Determine the [X, Y] coordinate at the center of the cell enclosing the given text.  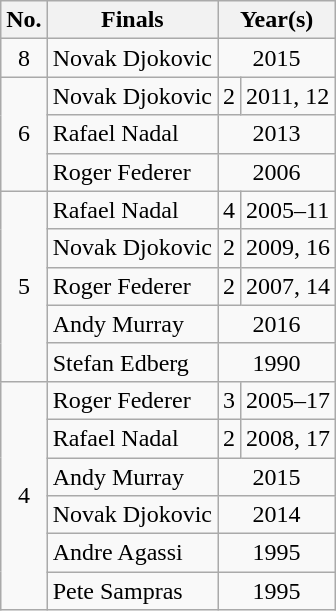
5 [24, 286]
2013 [277, 134]
Andre Agassi [132, 553]
3 [230, 400]
No. [24, 20]
2007, 14 [288, 286]
1990 [277, 362]
6 [24, 134]
Finals [132, 20]
2008, 17 [288, 438]
2005–17 [288, 400]
2005–11 [288, 210]
8 [24, 58]
Year(s) [277, 20]
2011, 12 [288, 96]
2014 [277, 515]
Stefan Edberg [132, 362]
2016 [277, 324]
Pete Sampras [132, 591]
2006 [277, 172]
2009, 16 [288, 248]
